From the cell containing the given text, extract its center point as [x, y] coordinate. 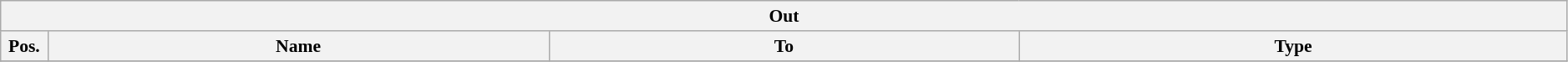
Type [1293, 46]
To [784, 46]
Out [784, 16]
Name [298, 46]
Pos. [24, 46]
